For the text-containing cell, return its midpoint in (X, Y) coordinate format. 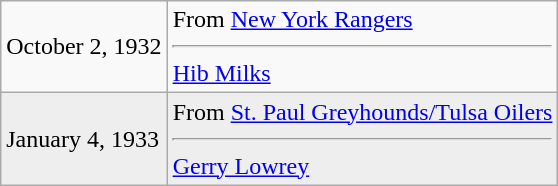
From New York RangersHib Milks (362, 47)
October 2, 1932 (84, 47)
From St. Paul Greyhounds/Tulsa OilersGerry Lowrey (362, 139)
January 4, 1933 (84, 139)
